Return the [x, y] coordinate for the center point of the cell that contains the specified text.  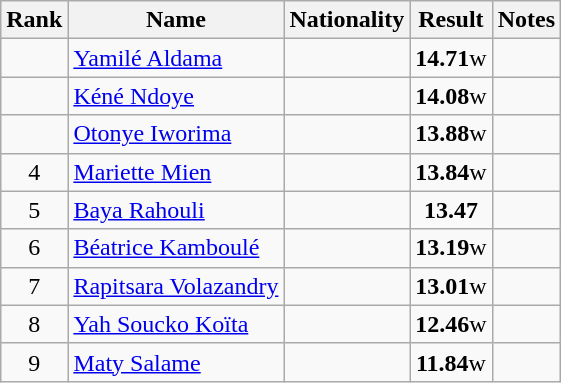
6 [34, 248]
Result [451, 20]
14.71w [451, 58]
Rapitsara Volazandry [176, 286]
5 [34, 210]
12.46w [451, 324]
13.88w [451, 134]
11.84w [451, 362]
Mariette Mien [176, 172]
Otonye Iworima [176, 134]
14.08w [451, 96]
Notes [526, 20]
13.19w [451, 248]
8 [34, 324]
7 [34, 286]
13.84w [451, 172]
13.47 [451, 210]
Yah Soucko Koïta [176, 324]
Rank [34, 20]
Kéné Ndoye [176, 96]
13.01w [451, 286]
Yamilé Aldama [176, 58]
4 [34, 172]
Béatrice Kamboulé [176, 248]
Baya Rahouli [176, 210]
Maty Salame [176, 362]
Name [176, 20]
9 [34, 362]
Nationality [347, 20]
